Scan for the cell matching the given text and deliver its (x, y) coordinate at center. 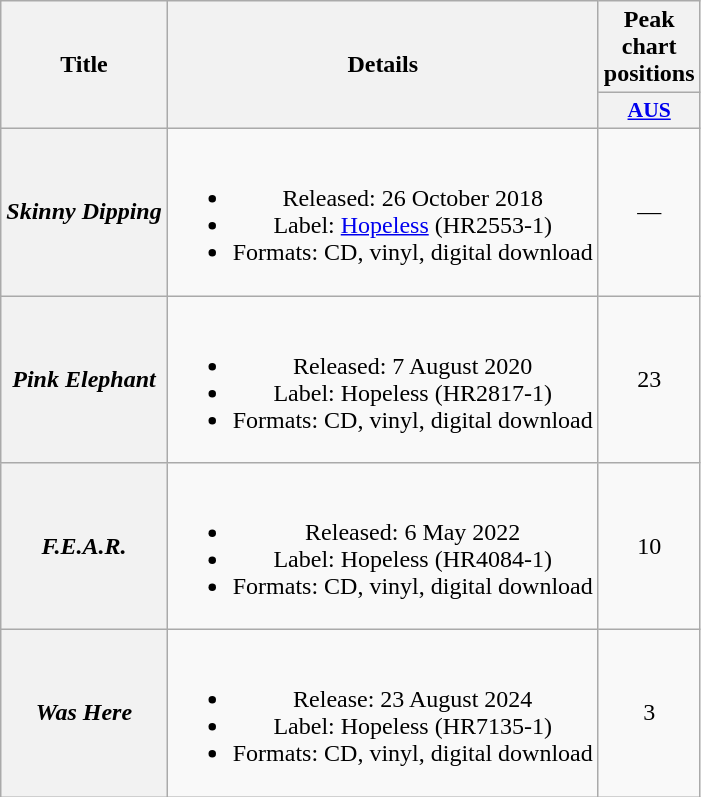
— (649, 212)
Released: 7 August 2020Label: Hopeless (HR2817-1)Formats: CD, vinyl, digital download (382, 380)
Details (382, 65)
F.E.A.R. (84, 546)
AUS (649, 111)
Peak chart positions (649, 47)
3 (649, 714)
Release: 23 August 2024Label: Hopeless (HR7135-1)Formats: CD, vinyl, digital download (382, 714)
23 (649, 380)
Skinny Dipping (84, 212)
Title (84, 65)
Released: 6 May 2022Label: Hopeless (HR4084-1)Formats: CD, vinyl, digital download (382, 546)
Was Here (84, 714)
Released: 26 October 2018Label: Hopeless (HR2553-1)Formats: CD, vinyl, digital download (382, 212)
10 (649, 546)
Pink Elephant (84, 380)
